From the cell containing the given text, extract its center point as (X, Y) coordinate. 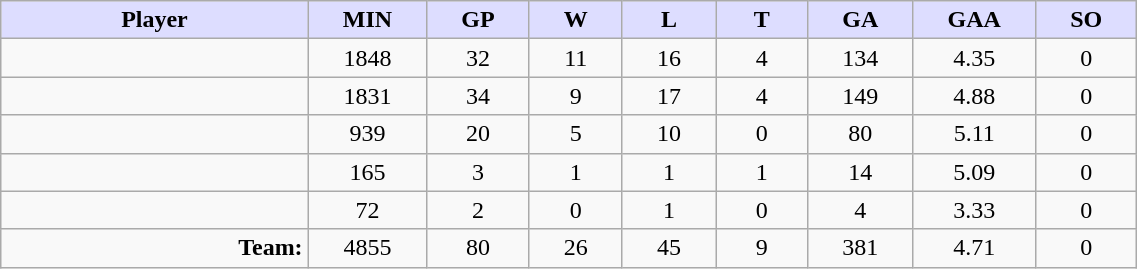
32 (478, 58)
4.88 (974, 96)
939 (368, 134)
26 (576, 248)
GP (478, 20)
45 (668, 248)
149 (860, 96)
GAA (974, 20)
134 (860, 58)
3 (478, 172)
34 (478, 96)
3.33 (974, 210)
5.11 (974, 134)
16 (668, 58)
11 (576, 58)
W (576, 20)
20 (478, 134)
17 (668, 96)
Team: (154, 248)
381 (860, 248)
MIN (368, 20)
2 (478, 210)
72 (368, 210)
5.09 (974, 172)
1848 (368, 58)
L (668, 20)
4.71 (974, 248)
SO (1086, 20)
T (762, 20)
10 (668, 134)
5 (576, 134)
165 (368, 172)
14 (860, 172)
Player (154, 20)
4855 (368, 248)
1831 (368, 96)
GA (860, 20)
4.35 (974, 58)
